Return the [X, Y] coordinate for the center point of the cell that contains the specified text.  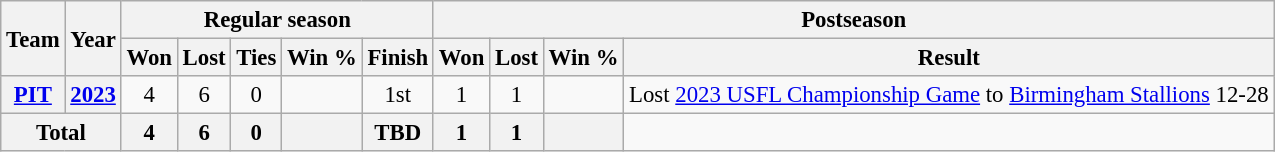
Postseason [854, 20]
PIT [33, 95]
Total [61, 133]
Team [33, 38]
2023 [93, 95]
Ties [256, 58]
Finish [398, 58]
TBD [398, 133]
Year [93, 38]
Lost 2023 USFL Championship Game to Birmingham Stallions 12-28 [949, 95]
Result [949, 58]
Regular season [277, 20]
1st [398, 95]
